Locate the cell with the specified text and output its (x, y) center coordinate. 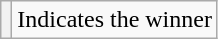
Indicates the winner (115, 20)
